Search for the cell housing the specified text and yield its (x, y) center coordinate. 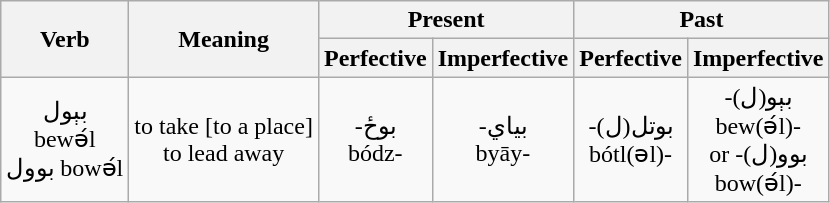
-(بوتل(ل bótl(əl)- (631, 140)
Verb (65, 39)
Past (702, 20)
-بياي byāy- (503, 140)
-(بېو(لbew(ә́l)-or -(بوو(لbow(ә́l)- (758, 140)
Present (446, 20)
بېول bewә́lبوول bowә́l (65, 140)
-بوځ bódz- (375, 140)
to take [to a place]to lead away (224, 140)
Meaning (224, 39)
